Pinpoint the cell where the given text exists, returning its (X, Y) midpoint coordinate. 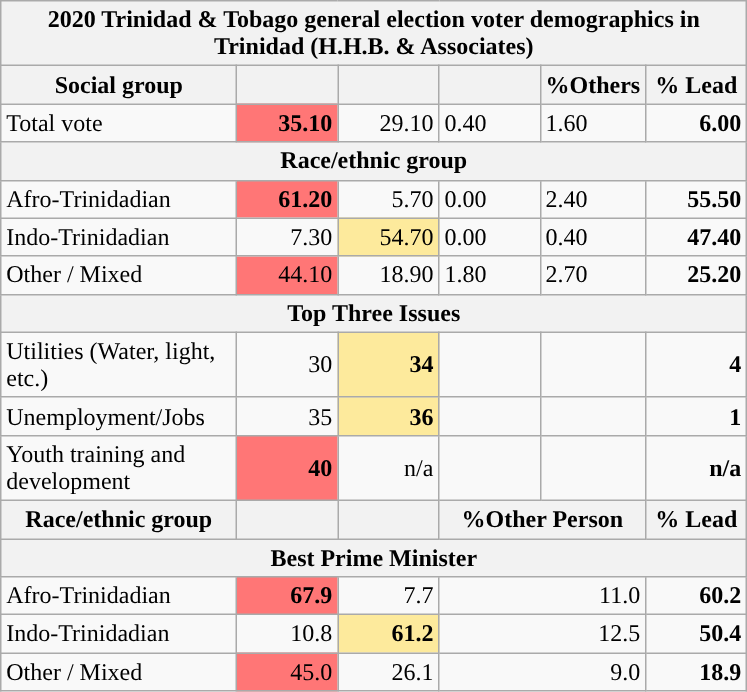
55.50 (696, 199)
61.2 (388, 634)
50.4 (696, 634)
67.9 (288, 596)
6.00 (696, 123)
36 (388, 416)
26.1 (388, 672)
54.70 (388, 237)
Best Prime Minister (374, 557)
%Other Person (542, 519)
2.70 (593, 275)
61.20 (288, 199)
Total vote (119, 123)
Utilities (Water, light, etc.) (119, 364)
60.2 (696, 596)
11.0 (542, 596)
7.30 (288, 237)
12.5 (542, 634)
34 (388, 364)
47.40 (696, 237)
1 (696, 416)
35 (288, 416)
1.80 (490, 275)
2.40 (593, 199)
25.20 (696, 275)
29.10 (388, 123)
5.70 (388, 199)
Top Three Issues (374, 313)
44.10 (288, 275)
9.0 (542, 672)
18.90 (388, 275)
1.60 (593, 123)
Youth training and development (119, 468)
30 (288, 364)
40 (288, 468)
10.8 (288, 634)
Unemployment/Jobs (119, 416)
18.9 (696, 672)
2020 Trinidad & Tobago general election voter demographics in Trinidad (H.H.B. & Associates) (374, 34)
45.0 (288, 672)
%Others (593, 85)
Social group (119, 85)
7.7 (388, 596)
35.10 (288, 123)
4 (696, 364)
